Scan for the cell matching the given text and deliver its [x, y] coordinate at center. 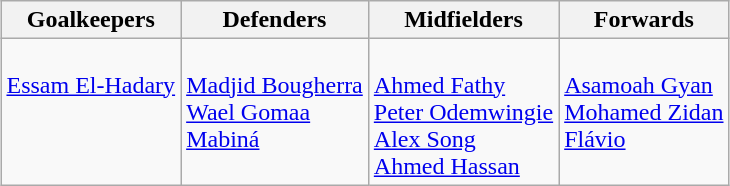
Goalkeepers [91, 20]
Forwards [644, 20]
Ahmed Fathy Peter Odemwingie Alex Song Ahmed Hassan [463, 112]
Defenders [275, 20]
Essam El-Hadary [91, 112]
Madjid Bougherra Wael Gomaa Mabiná [275, 112]
Asamoah Gyan Mohamed Zidan Flávio [644, 112]
Midfielders [463, 20]
